Search for the cell housing the specified text and yield its [X, Y] center coordinate. 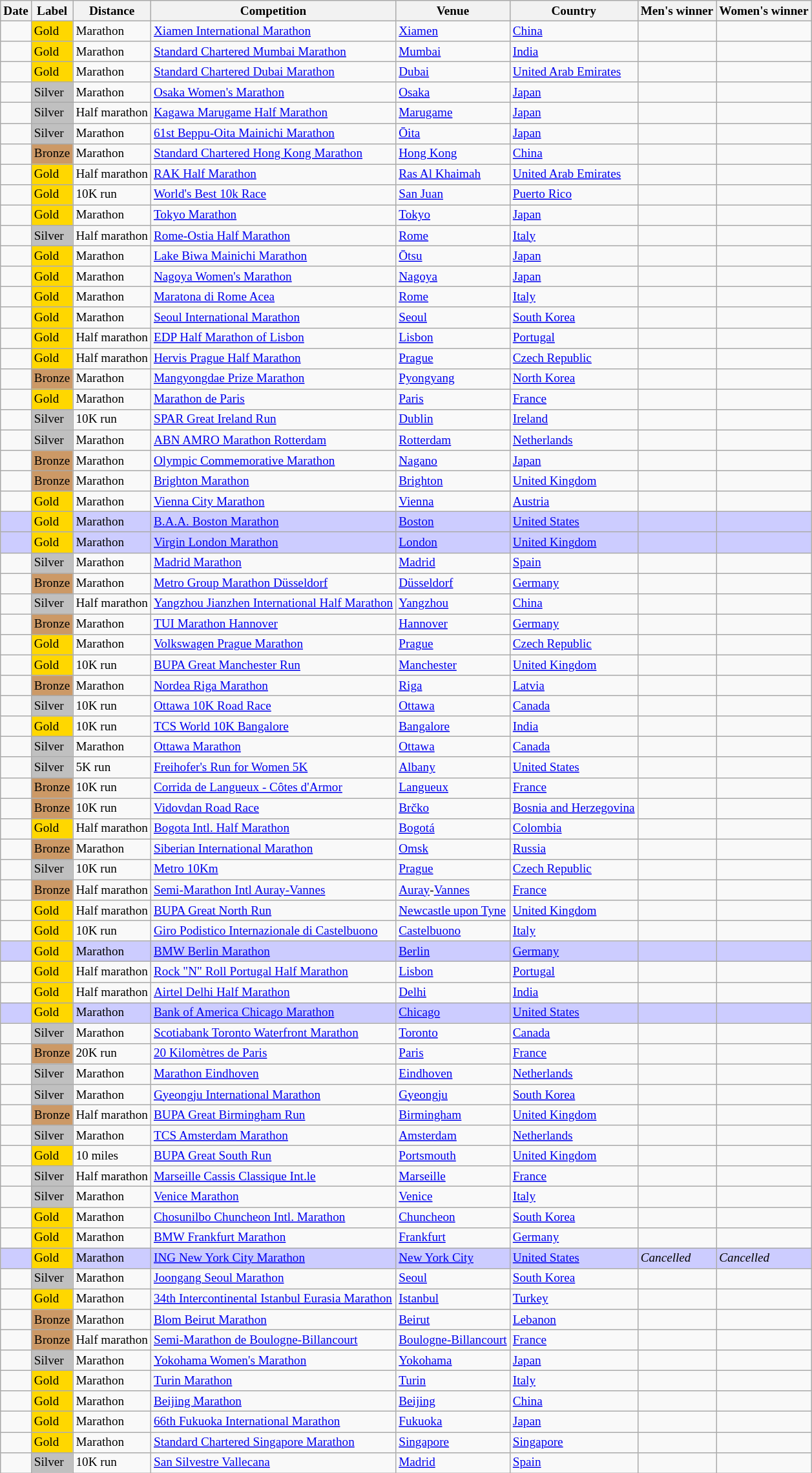
Austria [574, 502]
Düsseldorf [453, 583]
Manchester [453, 665]
Auray-Vannes [453, 890]
Standard Chartered Hong Kong Marathon [273, 154]
Marseille Cassis Classique Int.le [273, 1176]
BUPA Great South Run [273, 1156]
10 miles [112, 1156]
Fukuoka [453, 1422]
BMW Berlin Marathon [273, 951]
Chuncheon [453, 1217]
Mumbai [453, 52]
Men's winner [677, 11]
BUPA Great Birmingham Run [273, 1115]
Xiamen [453, 31]
Hannover [453, 624]
Osaka [453, 92]
Hong Kong [453, 154]
Ōtsu [453, 256]
Osaka Women's Marathon [273, 92]
Yokohama Women's Marathon [273, 1361]
Ireland [574, 419]
Yangzhou Jianzhen International Half Marathon [273, 604]
Albany [453, 767]
Beirut [453, 1320]
Yangzhou [453, 604]
Madrid Marathon [273, 563]
Nagoya Women's Marathon [273, 277]
61st Beppu-Oita Mainichi Marathon [273, 133]
Ras Al Khaimah [453, 175]
Riga [453, 686]
Boston [453, 522]
Dubai [453, 72]
ING New York City Marathon [273, 1258]
Brighton Marathon [273, 481]
Gyeongju International Marathon [273, 1095]
Turin Marathon [273, 1381]
Vienna City Marathon [273, 502]
Women's winner [764, 11]
Olympic Commemorative Marathon [273, 461]
Blom Beirut Marathon [273, 1320]
Marathon de Paris [273, 399]
Yokohama [453, 1361]
Metro 10Km [273, 869]
Istanbul [453, 1299]
Ottawa 10K Road Race [273, 706]
Vienna [453, 502]
Airtel Delhi Half Marathon [273, 992]
London [453, 542]
Toronto [453, 1033]
San Silvestre Vallecana [273, 1463]
20 Kilomètres de Paris [273, 1054]
Chicago [453, 1013]
Dublin [453, 419]
Portsmouth [453, 1156]
Bogotá [453, 829]
Frankfurt [453, 1238]
Berlin [453, 951]
Metro Group Marathon Düsseldorf [273, 583]
Freihofer's Run for Women 5K [273, 767]
BUPA Great North Run [273, 911]
North Korea [574, 379]
Bangalore [453, 726]
BUPA Great Manchester Run [273, 665]
Volkswagen Prague Marathon [273, 644]
Marugame [453, 113]
Rock "N" Roll Portugal Half Marathon [273, 972]
Rome-Ostia Half Marathon [273, 236]
Bosnia and Herzegovina [574, 809]
Venue [453, 11]
5K run [112, 767]
Distance [112, 11]
Seoul International Marathon [273, 317]
B.A.A. Boston Marathon [273, 522]
Castelbuono [453, 931]
Scotiabank Toronto Waterfront Marathon [273, 1033]
Omsk [453, 849]
Semi-Marathon de Boulogne-Billancourt [273, 1340]
Beijing Marathon [273, 1401]
TCS Amsterdam Marathon [273, 1136]
Competition [273, 11]
Country [574, 11]
New York City [453, 1258]
Venice [453, 1197]
Label [52, 11]
San Juan [453, 195]
Turin [453, 1381]
Standard Chartered Singapore Marathon [273, 1442]
TCS World 10K Bangalore [273, 726]
20K run [112, 1054]
Puerto Rico [574, 195]
Russia [574, 849]
Marseille [453, 1176]
ABN AMRO Marathon Rotterdam [273, 440]
Standard Chartered Dubai Marathon [273, 72]
Gyeongju [453, 1095]
Date [16, 11]
World's Best 10k Race [273, 195]
TUI Marathon Hannover [273, 624]
Brighton [453, 481]
Siberian International Marathon [273, 849]
Turkey [574, 1299]
Colombia [574, 829]
Vidovdan Road Race [273, 809]
Amsterdam [453, 1136]
Rotterdam [453, 440]
Nagano [453, 461]
Venice Marathon [273, 1197]
Hervis Prague Half Marathon [273, 358]
Newcastle upon Tyne [453, 911]
Pyongyang [453, 379]
Boulogne-Billancourt [453, 1340]
Marathon Eindhoven [273, 1074]
Standard Chartered Mumbai Marathon [273, 52]
Langueux [453, 788]
Eindhoven [453, 1074]
Giro Podistico Internazionale di Castelbuono [273, 931]
Semi-Marathon Intl Auray-Vannes [273, 890]
BMW Frankfurt Marathon [273, 1238]
Tokyo [453, 215]
Joongang Seoul Marathon [273, 1278]
Ōita [453, 133]
Nordea Riga Marathon [273, 686]
Corrida de Langueux - Côtes d'Armor [273, 788]
66th Fukuoka International Marathon [273, 1422]
RAK Half Marathon [273, 175]
SPAR Great Ireland Run [273, 419]
Lake Biwa Mainichi Marathon [273, 256]
Virgin London Marathon [273, 542]
Beijing [453, 1401]
Delhi [453, 992]
Tokyo Marathon [273, 215]
Mangyongdae Prize Marathon [273, 379]
Nagoya [453, 277]
Maratona di Rome Acea [273, 297]
Brčko [453, 809]
Bogota Intl. Half Marathon [273, 829]
Xiamen International Marathon [273, 31]
Bank of America Chicago Marathon [273, 1013]
EDP Half Marathon of Lisbon [273, 338]
Birmingham [453, 1115]
Kagawa Marugame Half Marathon [273, 113]
Lebanon [574, 1320]
Chosunilbo Chuncheon Intl. Marathon [273, 1217]
34th Intercontinental Istanbul Eurasia Marathon [273, 1299]
Latvia [574, 686]
Ottawa Marathon [273, 747]
